Capture the cell that displays the provided text and extract its (x, y) central coordinate. 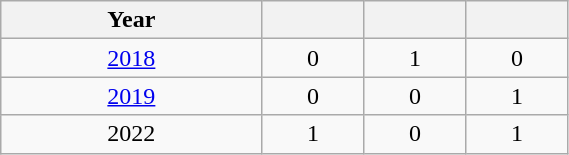
2018 (132, 58)
Year (132, 20)
2019 (132, 96)
2022 (132, 134)
